Locate the cell with the specified text and output its (X, Y) center coordinate. 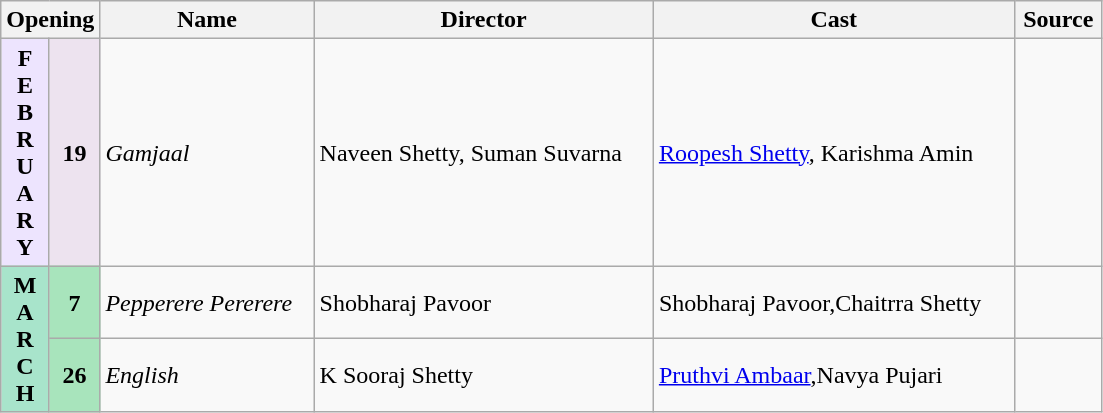
FEBRUARY (26, 152)
7 (74, 302)
MARCH (26, 339)
Opening (50, 20)
Roopesh Shetty, Karishma Amin (834, 152)
Cast (834, 20)
English (207, 376)
Source (1058, 20)
Naveen Shetty, Suman Suvarna (484, 152)
Gamjaal (207, 152)
Shobharaj Pavoor,Chaitrra Shetty (834, 302)
26 (74, 376)
Pruthvi Ambaar,Navya Pujari (834, 376)
19 (74, 152)
K Sooraj Shetty (484, 376)
Pepperere Pererere (207, 302)
Name (207, 20)
Shobharaj Pavoor (484, 302)
Director (484, 20)
